Return (X, Y) of the center of cell containing provided text 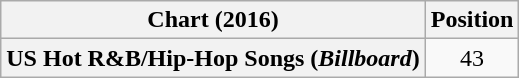
Chart (2016) (213, 20)
Position (472, 20)
US Hot R&B/Hip-Hop Songs (Billboard) (213, 58)
43 (472, 58)
